Extract the [x, y] coordinate from the center of the cell holding the provided text.  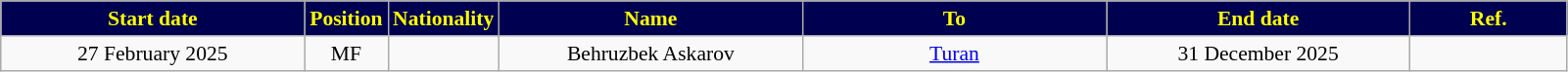
27 February 2025 [153, 54]
Name [650, 18]
Ref. [1489, 18]
MF [347, 54]
To [954, 18]
31 December 2025 [1259, 54]
Start date [153, 18]
Nationality [443, 18]
Turan [954, 54]
Position [347, 18]
Behruzbek Askarov [650, 54]
End date [1259, 18]
